Capture the cell that displays the provided text and extract its (x, y) central coordinate. 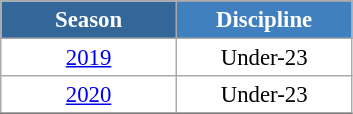
Season (89, 20)
2019 (89, 58)
Discipline (264, 20)
2020 (89, 95)
